Search for the cell housing the specified text and yield its (x, y) center coordinate. 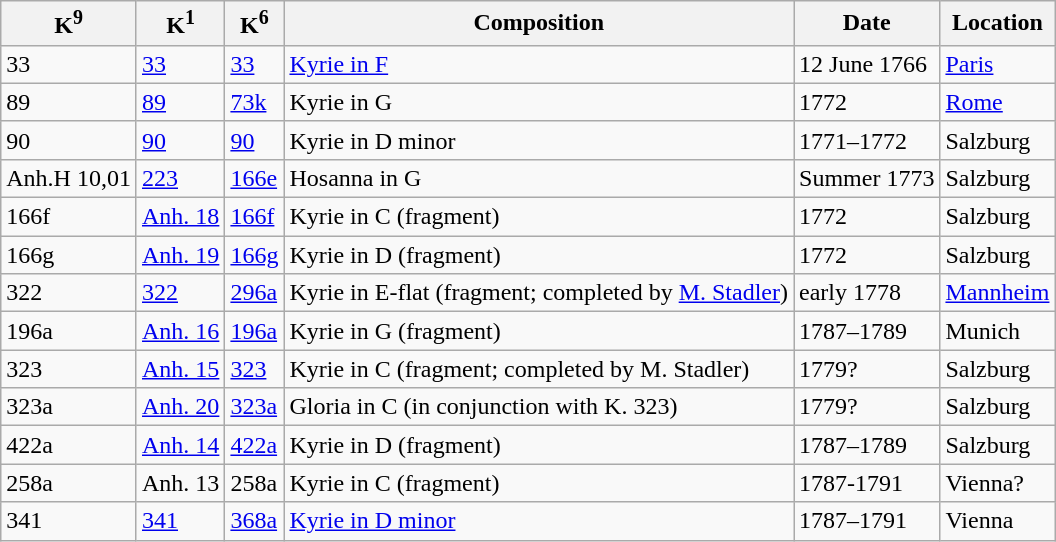
Composition (539, 24)
Date (867, 24)
Kyrie in E-flat (fragment; completed by M. Stadler) (539, 293)
12 June 1766 (867, 64)
Hosanna in G (539, 178)
Munich (998, 331)
Rome (998, 102)
368a (254, 521)
Anh. 14 (180, 445)
Location (998, 24)
K1 (180, 24)
Anh.H 10,01 (69, 178)
Mannheim (998, 293)
Kyrie in F (539, 64)
early 1778 (867, 293)
Anh. 20 (180, 407)
Kyrie in C (fragment; completed by M. Stadler) (539, 369)
1787–1791 (867, 521)
Gloria in C (in conjunction with K. 323) (539, 407)
Kyrie in G (fragment) (539, 331)
Vienna? (998, 483)
Anh. 16 (180, 331)
K9 (69, 24)
Anh. 19 (180, 255)
1771–1772 (867, 140)
Anh. 18 (180, 217)
Kyrie in G (539, 102)
166e (254, 178)
Vienna (998, 521)
Summer 1773 (867, 178)
223 (180, 178)
Anh. 15 (180, 369)
K6 (254, 24)
73k (254, 102)
1787-1791 (867, 483)
Paris (998, 64)
296a (254, 293)
Anh. 13 (180, 483)
